Pinpoint the cell where the given text exists, returning its (X, Y) midpoint coordinate. 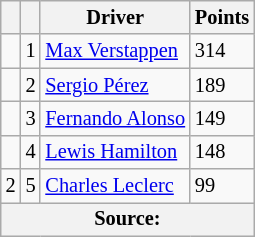
4 (31, 152)
Source: (128, 219)
Fernando Alonso (115, 118)
Max Verstappen (115, 51)
Lewis Hamilton (115, 152)
5 (31, 186)
3 (31, 118)
Driver (115, 17)
149 (222, 118)
Charles Leclerc (115, 186)
314 (222, 51)
189 (222, 85)
148 (222, 152)
99 (222, 186)
1 (31, 51)
Points (222, 17)
Sergio Pérez (115, 85)
